Output the (X, Y) coordinate of the center of the cell containing the given text.  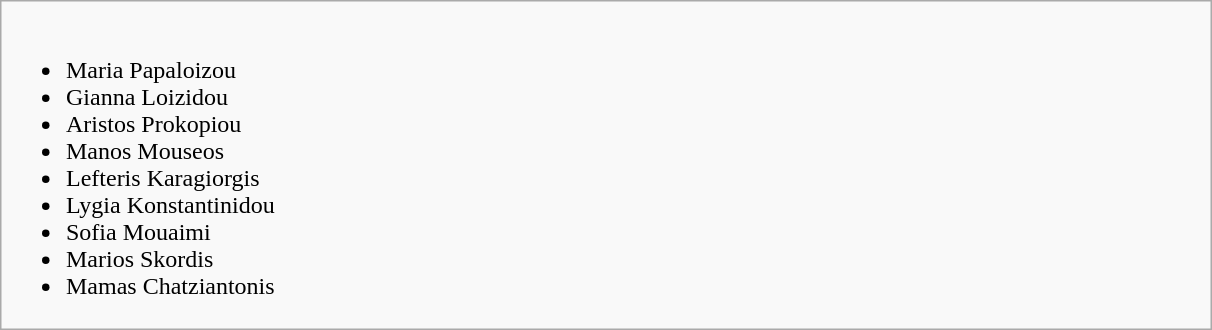
Maria PapaloizouGianna LoizidouAristos ProkopiouManos MouseosLefteris KaragiorgisLygia KonstantinidouSofia MouaimiMarios SkordisMamas Chatziantonis (606, 166)
